Determine the [x, y] coordinate at the center of the cell enclosing the given text.  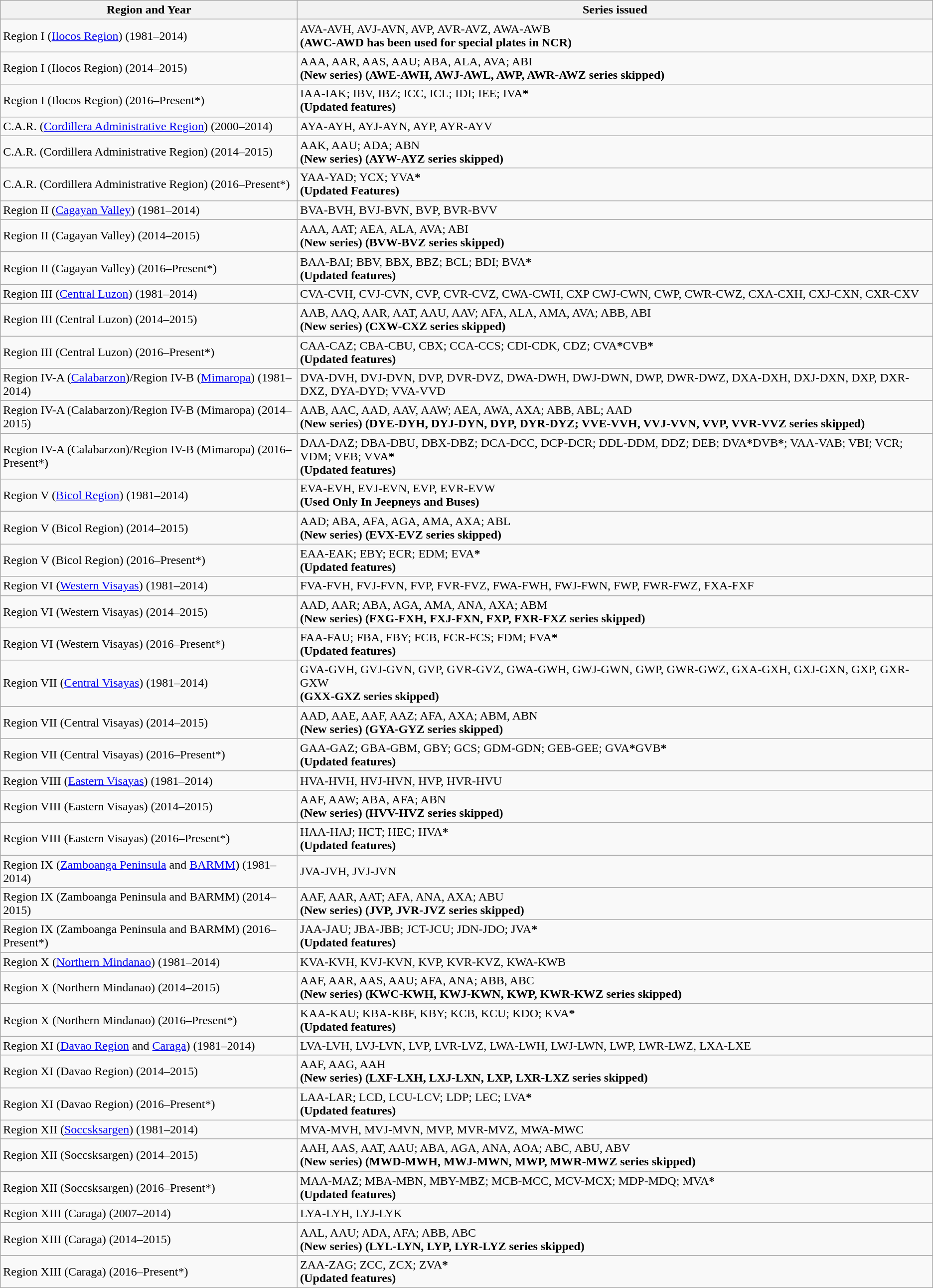
Region IX (Zamboanga Peninsula and BARMM) (1981–2014) [149, 871]
Region IX (Zamboanga Peninsula and BARMM) (2016–Present*) [149, 936]
Region X (Northern Mindanao) (1981–2014) [149, 962]
Region VII (Central Visayas) (2014–2015) [149, 722]
Region X (Northern Mindanao) (2014–2015) [149, 987]
YAA-YAD; YCX; YVA*(Updated Features) [615, 184]
AAF, AAR, AAS, AAU; AFA, ANA; ABB, ABC(New series) (KWC-KWH, KWJ-KWN, KWP, KWR-KWZ series skipped) [615, 987]
Region V (Bicol Region) (2016–Present*) [149, 560]
Region XIII (Caraga) (2007–2014) [149, 1213]
C.A.R. (Cordillera Administrative Region) (2014–2015) [149, 152]
Region VIII (Eastern Visayas) (2014–2015) [149, 806]
Region X (Northern Mindanao) (2016–Present*) [149, 1020]
CVA-CVH, CVJ-CVN, CVP, CVR-CVZ, CWA-CWH, CXP CWJ-CWN, CWP, CWR-CWZ, CXA-CXH, CXJ-CXN, CXR-CXV [615, 294]
Region VI (Western Visayas) (1981–2014) [149, 586]
Region XII (Soccsksargen) (2016–Present*) [149, 1188]
AAF, AAG, AAH(New series) (LXF-LXH, LXJ-LXN, LXP, LXR-LXZ series skipped) [615, 1071]
Region V (Bicol Region) (1981–2014) [149, 496]
C.A.R. (Cordillera Administrative Region) (2016–Present*) [149, 184]
BVA-BVH, BVJ-BVN, BVP, BVR-BVV [615, 210]
LYA-LYH, LYJ-LYK [615, 1213]
Region VII (Central Visayas) (1981–2014) [149, 683]
C.A.R. (Cordillera Administrative Region) (2000–2014) [149, 126]
AAF, AAR, AAT; AFA, ANA, AXA; ABU(New series) (JVP, JVR-JVZ series skipped) [615, 904]
Region VI (Western Visayas) (2014–2015) [149, 611]
Region IV-A (Calabarzon)/Region IV-B (Mimaropa) (1981–2014) [149, 385]
Region IV-A (Calabarzon)/Region IV-B (Mimaropa) (2014–2015) [149, 417]
AAF, AAW; ABA, AFA; ABN(New series) (HVV-HVZ series skipped) [615, 806]
Region XII (Soccsksargen) (1981–2014) [149, 1129]
JAA-JAU; JBA-JBB; JCT-JCU; JDN-JDO; JVA*(Updated features) [615, 936]
IAA-IAK; IBV, IBZ; ICC, ICL; IDI; IEE; IVA*(Updated features) [615, 101]
AAB, AAQ, AAR, AAT, AAU, AAV; AFA, ALA, AMA, AVA; ABB, ABI(New series) (CXW-CXZ series skipped) [615, 319]
AAD, AAE, AAF, AAZ; AFA, AXA; ABM, ABN(New series) (GYA-GYZ series skipped) [615, 722]
Region II (Cagayan Valley) (2016–Present*) [149, 268]
AAD; ABA, AFA, AGA, AMA, AXA; ABL(New series) (EVX-EVZ series skipped) [615, 528]
Region I (Ilocos Region) (1981–2014) [149, 36]
Region XIII (Caraga) (2014–2015) [149, 1239]
Region III (Central Luzon) (1981–2014) [149, 294]
Region XII (Soccsksargen) (2014–2015) [149, 1155]
AAH, AAS, AAT, AAU; ABA, AGA, ANA, AOA; ABC, ABU, ABV(New series) (MWD-MWH, MWJ-MWN, MWP, MWR-MWZ series skipped) [615, 1155]
Region XIII (Caraga) (2016–Present*) [149, 1272]
GAA-GAZ; GBA-GBM, GBY; GCS; GDM-GDN; GEB-GEE; GVA*GVB*(Updated features) [615, 755]
KAA-KAU; KBA-KBF, KBY; KCB, KCU; KDO; KVA*(Updated features) [615, 1020]
KVA-KVH, KVJ-KVN, KVP, KVR-KVZ, KWA-KWB [615, 962]
Region I (Ilocos Region) (2016–Present*) [149, 101]
EVA-EVH, EVJ-EVN, EVP, EVR-EVW(Used Only In Jeepneys and Buses) [615, 496]
LAA-LAR; LCD, LCU-LCV; LDP; LEC; LVA*(Updated features) [615, 1104]
Region VIII (Eastern Visayas) (1981–2014) [149, 780]
Region V (Bicol Region) (2014–2015) [149, 528]
Region II (Cagayan Valley) (2014–2015) [149, 235]
Region XI (Davao Region) (2016–Present*) [149, 1104]
Region II (Cagayan Valley) (1981–2014) [149, 210]
ZAA-ZAG; ZCC, ZCX; ZVA*(Updated features) [615, 1272]
Region VIII (Eastern Visayas) (2016–Present*) [149, 839]
HAA-HAJ; HCT; HEC; HVA*(Updated features) [615, 839]
GVA-GVH, GVJ-GVN, GVP, GVR-GVZ, GWA-GWH, GWJ-GWN, GWP, GWR-GWZ, GXA-GXH, GXJ-GXN, GXP, GXR-GXW (GXX-GXZ series skipped) [615, 683]
BAA-BAI; BBV, BBX, BBZ; BCL; BDI; BVA*(Updated features) [615, 268]
AAK, AAU; ADA; ABN(New series) (AYW-AYZ series skipped) [615, 152]
Region and Year [149, 10]
MAA-MAZ; MBA-MBN, MBY-MBZ; MCB-MCC, MCV-MCX; MDP-MDQ; MVA*(Updated features) [615, 1188]
Region III (Central Luzon) (2014–2015) [149, 319]
AAA, AAT; AEA, ALA, AVA; ABI(New series) (BVW-BVZ series skipped) [615, 235]
AYA-AYH, AYJ-AYN, AYP, AYR-AYV [615, 126]
MVA-MVH, MVJ-MVN, MVP, MVR-MVZ, MWA-MWC [615, 1129]
AAA, AAR, AAS, AAU; ABA, ALA, AVA; ABI(New series) (AWE-AWH, AWJ-AWL, AWP, AWR-AWZ series skipped) [615, 68]
Region III (Central Luzon) (2016–Present*) [149, 352]
EAA-EAK; EBY; ECR; EDM; EVA*(Updated features) [615, 560]
Region XI (Davao Region and Caraga) (1981–2014) [149, 1046]
JVA-JVH, JVJ-JVN [615, 871]
AAL, AAU; ADA, AFA; ABB, ABC(New series) (LYL-LYN, LYP, LYR-LYZ series skipped) [615, 1239]
Region I (Ilocos Region) (2014–2015) [149, 68]
AAB, AAC, AAD, AAV, AAW; AEA, AWA, AXA; ABB, ABL; AAD(New series) (DYE-DYH, DYJ-DYN, DYP, DYR-DYZ; VVE-VVH, VVJ-VVN, VVP, VVR-VVZ series skipped) [615, 417]
HVA-HVH, HVJ-HVN, HVP, HVR-HVU [615, 780]
Region IX (Zamboanga Peninsula and BARMM) (2014–2015) [149, 904]
FVA-FVH, FVJ-FVN, FVP, FVR-FVZ, FWA-FWH, FWJ-FWN, FWP, FWR-FWZ, FXA-FXF [615, 586]
Region VI (Western Visayas) (2016–Present*) [149, 644]
DAA-DAZ; DBA-DBU, DBX-DBZ; DCA-DCC, DCP-DCR; DDL-DDM, DDZ; DEB; DVA*DVB*; VAA-VAB; VBI; VCR; VDM; VEB; VVA*(Updated features) [615, 456]
LVA-LVH, LVJ-LVN, LVP, LVR-LVZ, LWA-LWH, LWJ-LWN, LWP, LWR-LWZ, LXA-LXE [615, 1046]
FAA-FAU; FBA, FBY; FCB, FCR-FCS; FDM; FVA*(Updated features) [615, 644]
Series issued [615, 10]
AAD, AAR; ABA, AGA, AMA, ANA, AXA; ABM(New series) (FXG-FXH, FXJ-FXN, FXP, FXR-FXZ series skipped) [615, 611]
DVA-DVH, DVJ-DVN, DVP, DVR-DVZ, DWA-DWH, DWJ-DWN, DWP, DWR-DWZ, DXA-DXH, DXJ-DXN, DXP, DXR-DXZ, DYA-DYD; VVA-VVD [615, 385]
AVA-AVH, AVJ-AVN, AVP, AVR-AVZ, AWA-AWB(AWC-AWD has been used for special plates in NCR) [615, 36]
Region XI (Davao Region) (2014–2015) [149, 1071]
CAA-CAZ; CBA-CBU, CBX; CCA-CCS; CDI-CDK, CDZ; CVA*CVB*(Updated features) [615, 352]
Region VII (Central Visayas) (2016–Present*) [149, 755]
Region IV-A (Calabarzon)/Region IV-B (Mimaropa) (2016–Present*) [149, 456]
